Identify which cell holds the provided text, then report its [x, y] central coordinate. 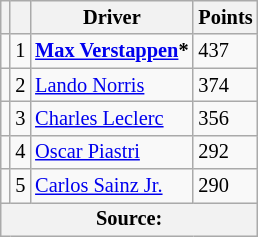
Lando Norris [112, 85]
2 [20, 85]
Oscar Piastri [112, 152]
Carlos Sainz Jr. [112, 186]
290 [225, 186]
3 [20, 118]
Max Verstappen* [112, 51]
Source: [130, 219]
437 [225, 51]
4 [20, 152]
Driver [112, 17]
292 [225, 152]
Charles Leclerc [112, 118]
356 [225, 118]
1 [20, 51]
Points [225, 17]
374 [225, 85]
5 [20, 186]
